Detect which cell encompasses the target text, then output its [X, Y] center coordinate. 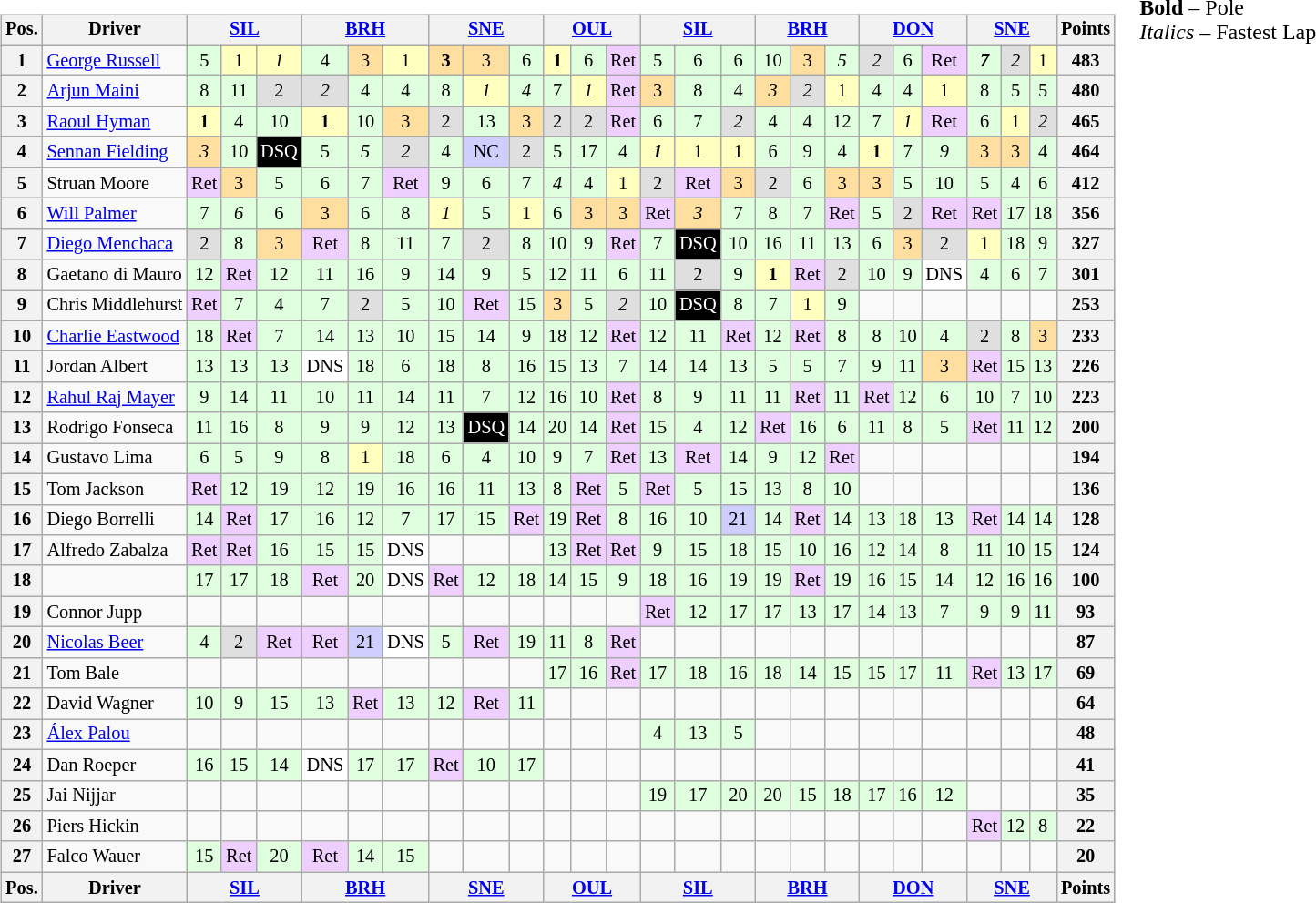
253 [1086, 306]
Charlie Eastwood [115, 336]
Rodrigo Fonseca [115, 428]
26 [22, 827]
226 [1086, 367]
223 [1086, 398]
483 [1086, 60]
Alfredo Zabalza [115, 551]
64 [1086, 704]
Will Palmer [115, 214]
Álex Palou [115, 735]
465 [1086, 122]
Falco Wauer [115, 857]
Diego Menchaca [115, 244]
Jordan Albert [115, 367]
24 [22, 765]
Chris Middlehurst [115, 306]
124 [1086, 551]
Gaetano di Mauro [115, 275]
Raoul Hyman [115, 122]
Sennan Fielding [115, 152]
David Wagner [115, 704]
25 [22, 796]
194 [1086, 459]
48 [1086, 735]
23 [22, 735]
128 [1086, 520]
87 [1086, 643]
200 [1086, 428]
Tom Bale [115, 673]
412 [1086, 183]
93 [1086, 612]
100 [1086, 581]
Tom Jackson [115, 489]
464 [1086, 152]
Arjun Maini [115, 91]
Rahul Raj Mayer [115, 398]
41 [1086, 765]
Connor Jupp [115, 612]
136 [1086, 489]
327 [1086, 244]
356 [1086, 214]
NC [486, 152]
Dan Roeper [115, 765]
Gustavo Lima [115, 459]
233 [1086, 336]
George Russell [115, 60]
Diego Borrelli [115, 520]
69 [1086, 673]
35 [1086, 796]
Jai Nijjar [115, 796]
Nicolas Beer [115, 643]
27 [22, 857]
Struan Moore [115, 183]
Piers Hickin [115, 827]
480 [1086, 91]
301 [1086, 275]
